Identify which cell holds the provided text, then report its (X, Y) central coordinate. 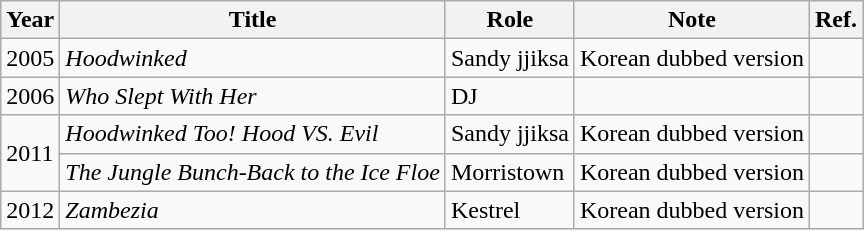
Role (510, 20)
Hoodwinked (253, 58)
2011 (30, 153)
2005 (30, 58)
The Jungle Bunch-Back to the Ice Floe (253, 172)
Title (253, 20)
Morristown (510, 172)
Kestrel (510, 210)
Zambezia (253, 210)
2006 (30, 96)
Year (30, 20)
2012 (30, 210)
Note (692, 20)
Hoodwinked Too! Hood VS. Evil (253, 134)
DJ (510, 96)
Who Slept With Her (253, 96)
Ref. (836, 20)
